Return [x, y] of the center of cell containing provided text 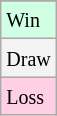
Win [28, 20]
Draw [28, 58]
Loss [28, 96]
